Scan for the cell matching the given text and deliver its (X, Y) coordinate at center. 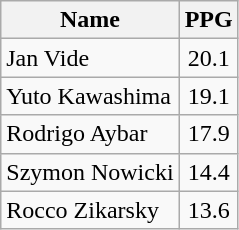
Szymon Nowicki (90, 172)
20.1 (208, 58)
13.6 (208, 210)
Yuto Kawashima (90, 96)
Rocco Zikarsky (90, 210)
PPG (208, 20)
17.9 (208, 134)
Name (90, 20)
14.4 (208, 172)
Jan Vide (90, 58)
Rodrigo Aybar (90, 134)
19.1 (208, 96)
